Search for the cell housing the specified text and yield its [X, Y] center coordinate. 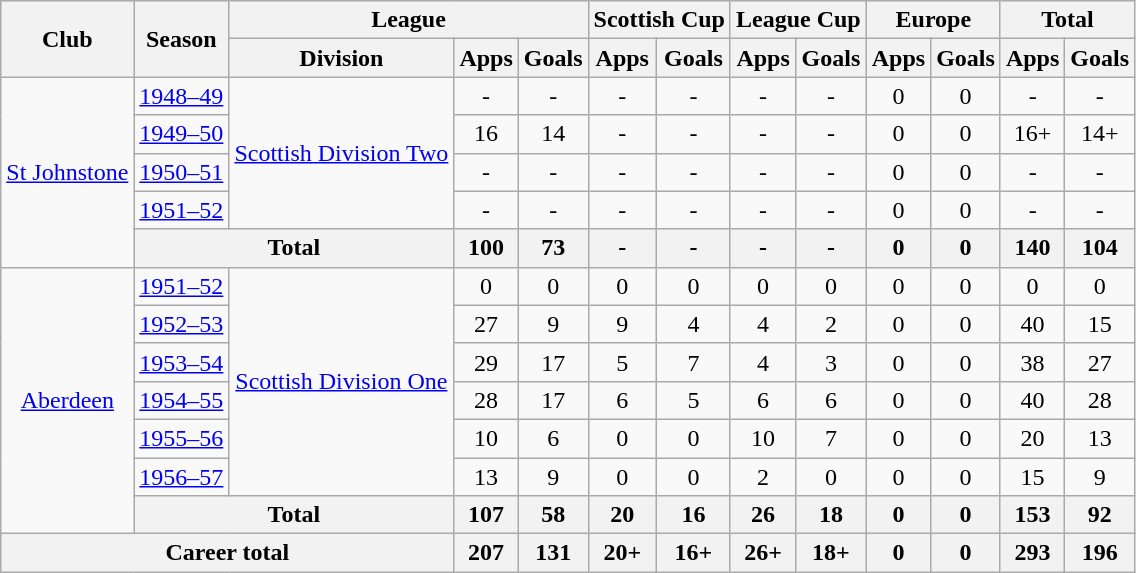
Season [182, 39]
140 [1032, 248]
Europe [933, 20]
1948–49 [182, 96]
18 [832, 515]
Division [342, 58]
14 [553, 134]
Scottish Division Two [342, 153]
St Johnstone [68, 172]
104 [1100, 248]
1950–51 [182, 172]
Aberdeen [68, 400]
Scottish Division One [342, 381]
38 [1032, 362]
1956–57 [182, 477]
58 [553, 515]
1952–53 [182, 324]
293 [1032, 553]
Club [68, 39]
73 [553, 248]
1949–50 [182, 134]
14+ [1100, 134]
107 [486, 515]
League Cup [798, 20]
196 [1100, 553]
26 [762, 515]
153 [1032, 515]
3 [832, 362]
Scottish Cup [659, 20]
1953–54 [182, 362]
League [408, 20]
92 [1100, 515]
100 [486, 248]
20+ [622, 553]
1955–56 [182, 438]
18+ [832, 553]
29 [486, 362]
26+ [762, 553]
1954–55 [182, 400]
131 [553, 553]
Career total [228, 553]
207 [486, 553]
